Find where the given text appears and provide that cell's center as [X, Y] coordinate. 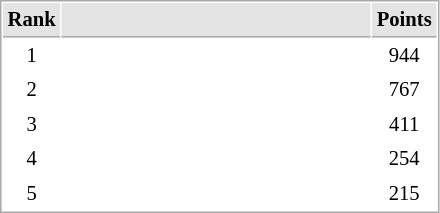
944 [404, 56]
Points [404, 20]
767 [404, 90]
5 [32, 194]
Rank [32, 20]
4 [32, 158]
254 [404, 158]
411 [404, 124]
215 [404, 194]
2 [32, 90]
3 [32, 124]
1 [32, 56]
